Search for the cell housing the specified text and yield its (x, y) center coordinate. 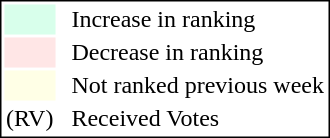
(RV) (29, 119)
Decrease in ranking (198, 53)
Increase in ranking (198, 19)
Received Votes (198, 119)
Not ranked previous week (198, 85)
